From the cell containing the given text, extract its center point as (x, y) coordinate. 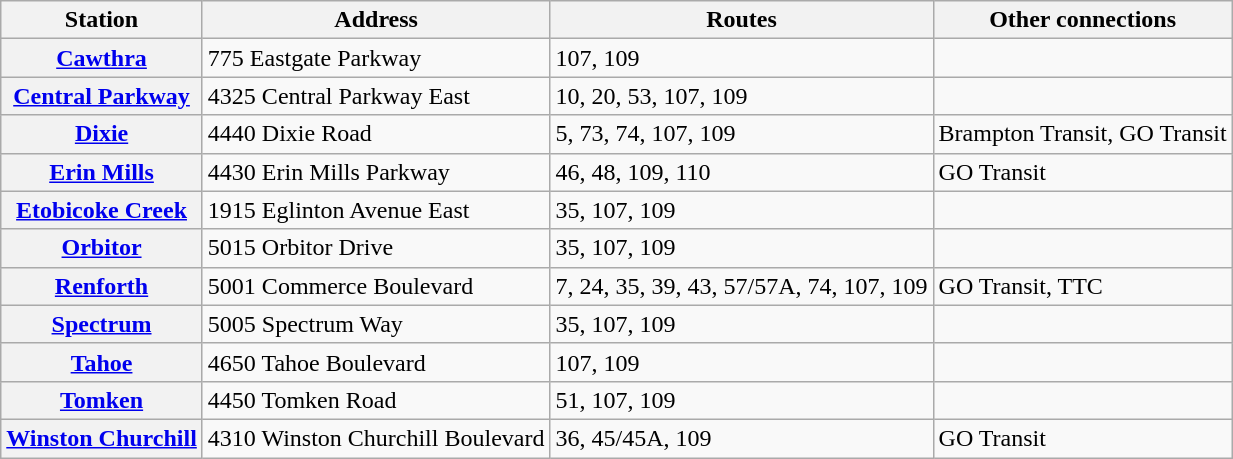
Cawthra (102, 58)
1915 Eglinton Avenue East (376, 210)
Orbitor (102, 248)
Renforth (102, 286)
Etobicoke Creek (102, 210)
4430 Erin Mills Parkway (376, 172)
Address (376, 20)
Routes (742, 20)
Erin Mills (102, 172)
5, 73, 74, 107, 109 (742, 134)
4325 Central Parkway East (376, 96)
Dixie (102, 134)
775 Eastgate Parkway (376, 58)
4310 Winston Churchill Boulevard (376, 438)
Other connections (1082, 20)
Brampton Transit, GO Transit (1082, 134)
4650 Tahoe Boulevard (376, 362)
Station (102, 20)
5015 Orbitor Drive (376, 248)
Tahoe (102, 362)
Central Parkway (102, 96)
5001 Commerce Boulevard (376, 286)
GO Transit, TTC (1082, 286)
Tomken (102, 400)
10, 20, 53, 107, 109 (742, 96)
7, 24, 35, 39, 43, 57/57A, 74, 107, 109 (742, 286)
5005 Spectrum Way (376, 324)
Winston Churchill (102, 438)
51, 107, 109 (742, 400)
Spectrum (102, 324)
4440 Dixie Road (376, 134)
36, 45/45A, 109 (742, 438)
4450 Tomken Road (376, 400)
46, 48, 109, 110 (742, 172)
